Provide the [x, y] coordinate of the cell's center where the given text is located.  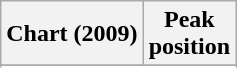
Chart (2009) [72, 34]
Peakposition [189, 34]
